Capture the cell that displays the provided text and extract its [X, Y] central coordinate. 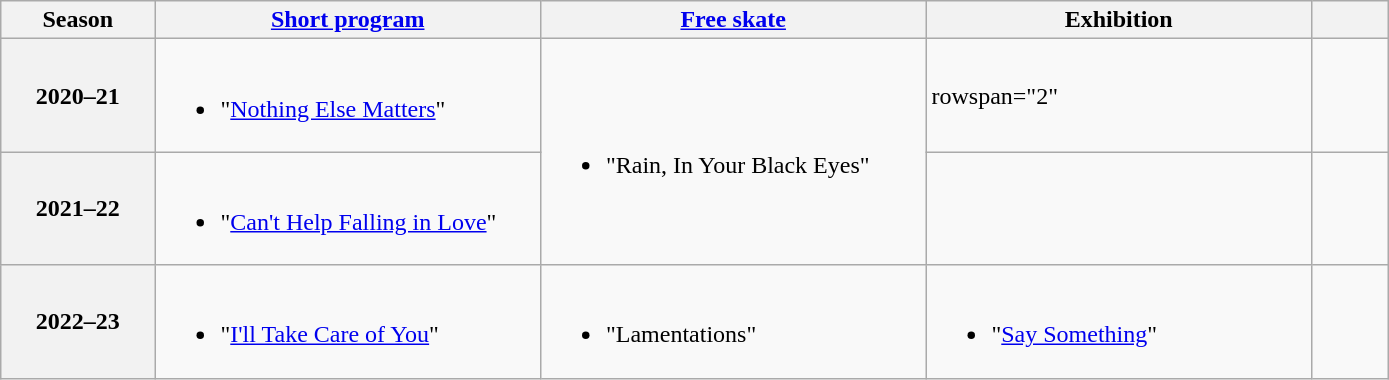
Exhibition [1119, 20]
Free skate [733, 20]
"Rain, In Your Black Eyes" [733, 152]
"Lamentations" [733, 322]
2022–23 [78, 322]
2021–22 [78, 208]
"Can't Help Falling in Love" [348, 208]
"Say Something" [1119, 322]
2020–21 [78, 96]
Short program [348, 20]
rowspan="2" [1119, 96]
Season [78, 20]
"I'll Take Care of You" [348, 322]
"Nothing Else Matters" [348, 96]
